Provide the [X, Y] coordinate of the cell's center where the given text is located.  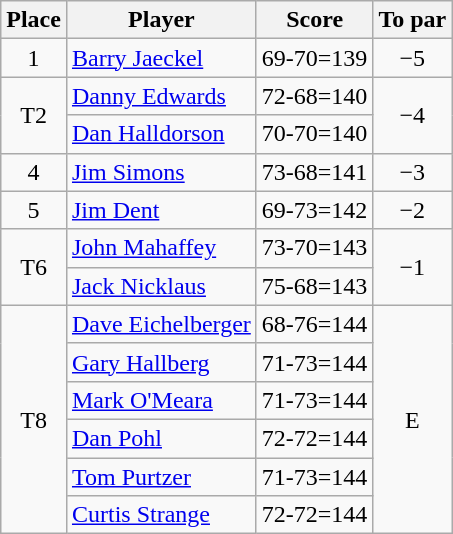
−1 [412, 267]
Curtis Strange [161, 515]
72-68=140 [314, 96]
69-70=139 [314, 58]
75-68=143 [314, 286]
T6 [34, 267]
73-70=143 [314, 248]
Tom Purtzer [161, 477]
Mark O'Meara [161, 400]
Place [34, 20]
T2 [34, 115]
Dan Halldorson [161, 134]
Player [161, 20]
Jim Simons [161, 172]
Jack Nicklaus [161, 286]
To par [412, 20]
73-68=141 [314, 172]
Barry Jaeckel [161, 58]
5 [34, 210]
−3 [412, 172]
68-76=144 [314, 324]
Jim Dent [161, 210]
−2 [412, 210]
John Mahaffey [161, 248]
Gary Hallberg [161, 362]
E [412, 419]
Dan Pohl [161, 438]
1 [34, 58]
−5 [412, 58]
T8 [34, 419]
Danny Edwards [161, 96]
Score [314, 20]
69-73=142 [314, 210]
70-70=140 [314, 134]
Dave Eichelberger [161, 324]
−4 [412, 115]
4 [34, 172]
